Capture the cell that displays the provided text and extract its (x, y) central coordinate. 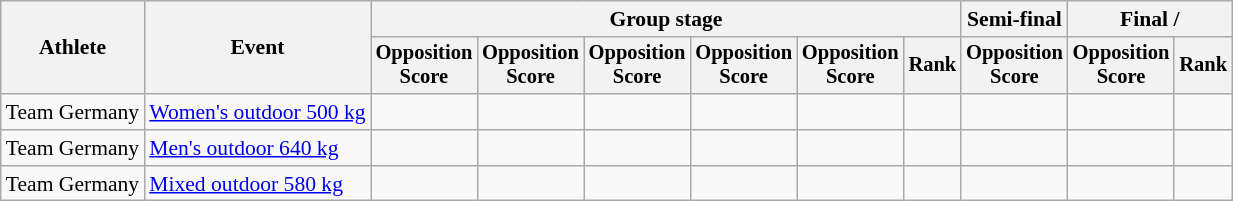
Men's outdoor 640 kg (257, 148)
Group stage (666, 19)
Athlete (72, 48)
Semi-final (1014, 19)
Final / (1150, 19)
Women's outdoor 500 kg (257, 112)
Event (257, 48)
